Return the [X, Y] coordinate for the center point of the cell that contains the specified text.  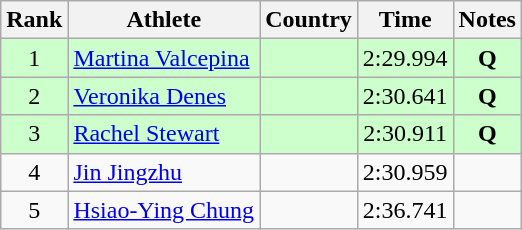
3 [34, 134]
Rank [34, 20]
Jin Jingzhu [164, 172]
2 [34, 96]
2:30.959 [405, 172]
2:30.911 [405, 134]
Country [309, 20]
1 [34, 58]
5 [34, 210]
Martina Valcepina [164, 58]
2:36.741 [405, 210]
Veronika Denes [164, 96]
2:29.994 [405, 58]
Hsiao-Ying Chung [164, 210]
Rachel Stewart [164, 134]
Time [405, 20]
Notes [487, 20]
Athlete [164, 20]
4 [34, 172]
2:30.641 [405, 96]
